Provide the [X, Y] coordinate of the cell's center where the given text is located.  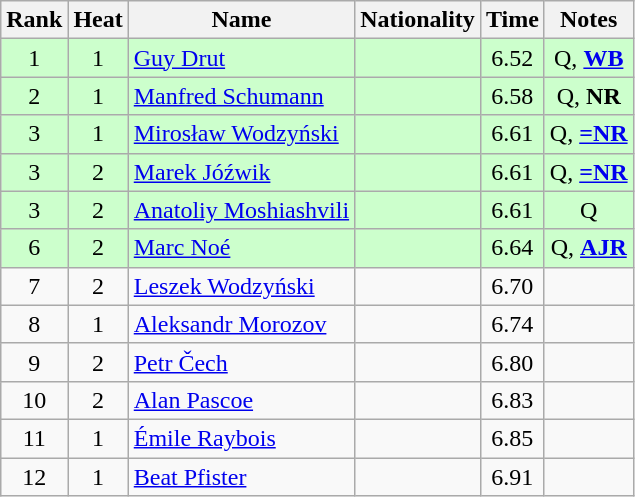
Name [241, 20]
Guy Drut [241, 58]
Manfred Schumann [241, 96]
Time [512, 20]
Leszek Wodzyński [241, 286]
Anatoliy Moshiashvili [241, 210]
12 [34, 477]
Q, WB [588, 58]
Heat [98, 20]
Marc Noé [241, 248]
Q, NR [588, 96]
11 [34, 438]
Rank [34, 20]
Aleksandr Morozov [241, 324]
6 [34, 248]
6.85 [512, 438]
Mirosław Wodzyński [241, 134]
Q, AJR [588, 248]
Petr Čech [241, 362]
Beat Pfister [241, 477]
6.70 [512, 286]
Émile Raybois [241, 438]
10 [34, 400]
6.74 [512, 324]
6.83 [512, 400]
7 [34, 286]
Nationality [418, 20]
8 [34, 324]
6.52 [512, 58]
6.64 [512, 248]
9 [34, 362]
Marek Jóźwik [241, 172]
Alan Pascoe [241, 400]
Q [588, 210]
6.91 [512, 477]
6.80 [512, 362]
Notes [588, 20]
6.58 [512, 96]
